Extract the [X, Y] coordinate from the center of the cell holding the provided text.  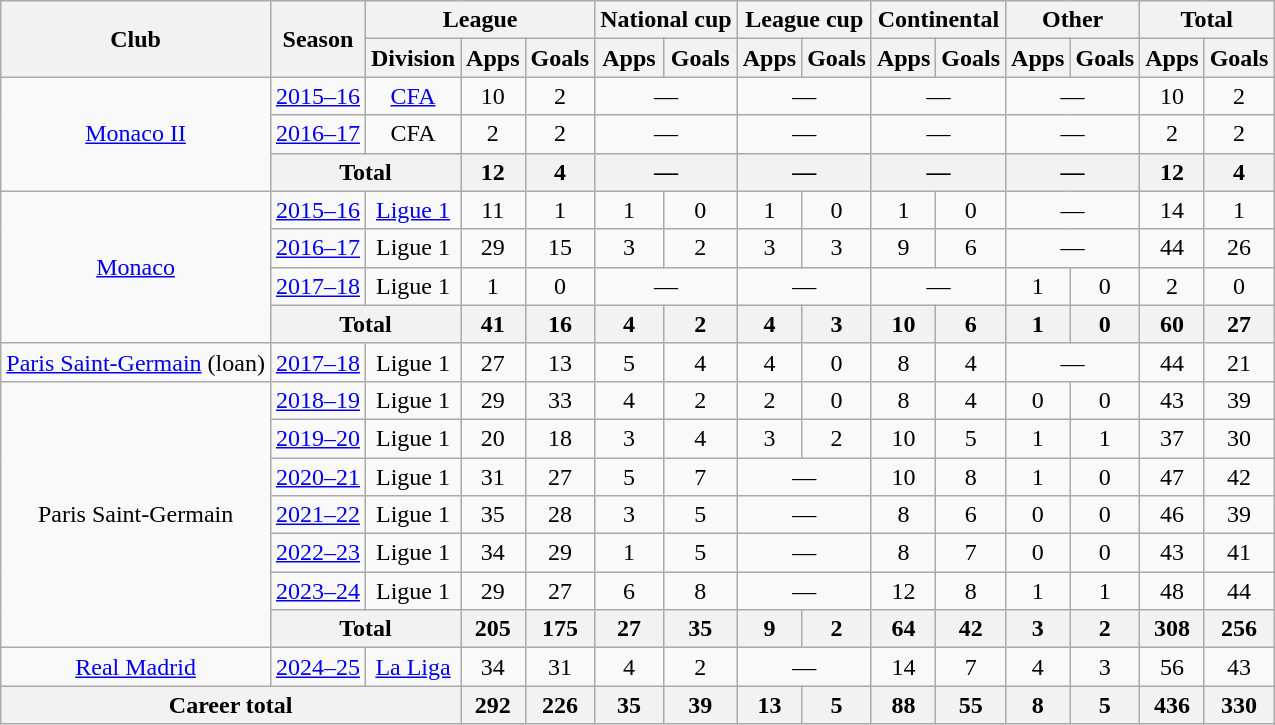
Paris Saint-Germain (loan) [136, 362]
Paris Saint-Germain [136, 514]
21 [1239, 362]
30 [1239, 438]
Division [412, 58]
2022–23 [318, 553]
226 [560, 705]
175 [560, 629]
National cup [666, 20]
League [480, 20]
46 [1172, 515]
60 [1172, 324]
2023–24 [318, 591]
2019–20 [318, 438]
26 [1239, 248]
Monaco [136, 267]
308 [1172, 629]
37 [1172, 438]
La Liga [412, 667]
Other [1073, 20]
436 [1172, 705]
256 [1239, 629]
Monaco II [136, 134]
64 [903, 629]
56 [1172, 667]
16 [560, 324]
292 [493, 705]
15 [560, 248]
Career total [231, 705]
2018–19 [318, 400]
18 [560, 438]
2024–25 [318, 667]
2021–22 [318, 515]
League cup [804, 20]
Club [136, 39]
Real Madrid [136, 667]
Continental [938, 20]
33 [560, 400]
88 [903, 705]
20 [493, 438]
2020–21 [318, 477]
48 [1172, 591]
47 [1172, 477]
28 [560, 515]
11 [493, 210]
55 [971, 705]
205 [493, 629]
Season [318, 39]
330 [1239, 705]
